Extract the (X, Y) coordinate from the center of the cell holding the provided text.  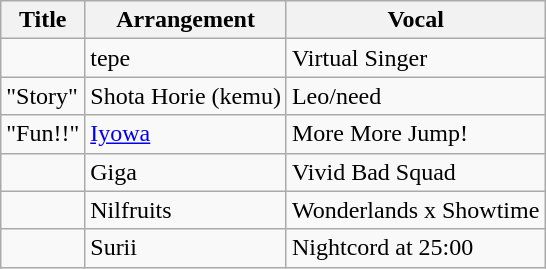
Vocal (415, 20)
Vivid Bad Squad (415, 172)
Virtual Singer (415, 58)
Shota Horie (kemu) (186, 96)
Arrangement (186, 20)
Leo/need (415, 96)
Title (43, 20)
tepe (186, 58)
Surii (186, 248)
Nightcord at 25:00 (415, 248)
"Fun!!" (43, 134)
Nilfruits (186, 210)
Wonderlands x Showtime (415, 210)
Giga (186, 172)
Iyowa (186, 134)
"Story" (43, 96)
More More Jump! (415, 134)
